Return [X, Y] of the center of cell containing provided text 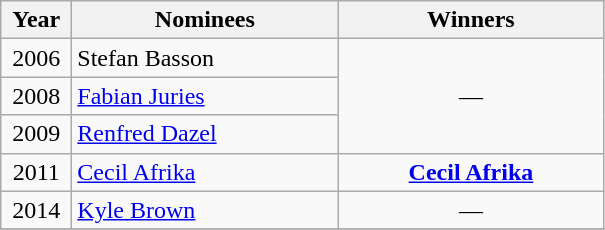
Fabian Juries [205, 96]
2008 [36, 96]
Renfred Dazel [205, 134]
Kyle Brown [205, 210]
2011 [36, 172]
Winners [471, 20]
2006 [36, 58]
Stefan Basson [205, 58]
2014 [36, 210]
Year [36, 20]
2009 [36, 134]
Nominees [205, 20]
